From the cell containing the given text, extract its center point as [x, y] coordinate. 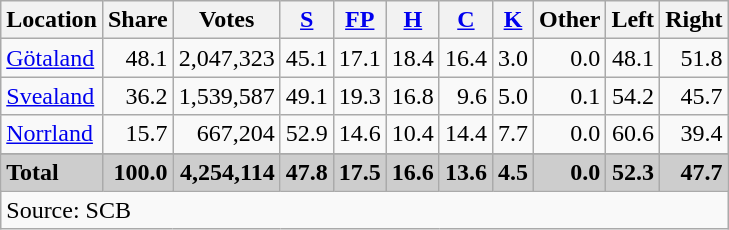
14.6 [360, 134]
18.4 [412, 58]
100.0 [138, 172]
47.7 [694, 172]
Location [52, 20]
45.7 [694, 96]
Left [633, 20]
H [412, 20]
4,254,114 [226, 172]
16.8 [412, 96]
Source: SCB [364, 210]
667,204 [226, 134]
49.1 [306, 96]
10.4 [412, 134]
0.1 [570, 96]
60.6 [633, 134]
13.6 [466, 172]
51.8 [694, 58]
Votes [226, 20]
3.0 [512, 58]
Right [694, 20]
14.4 [466, 134]
54.2 [633, 96]
36.2 [138, 96]
Norrland [52, 134]
16.6 [412, 172]
FP [360, 20]
16.4 [466, 58]
45.1 [306, 58]
7.7 [512, 134]
Other [570, 20]
1,539,587 [226, 96]
Svealand [52, 96]
2,047,323 [226, 58]
5.0 [512, 96]
17.5 [360, 172]
47.8 [306, 172]
4.5 [512, 172]
Total [52, 172]
52.3 [633, 172]
39.4 [694, 134]
9.6 [466, 96]
S [306, 20]
52.9 [306, 134]
K [512, 20]
Share [138, 20]
Götaland [52, 58]
17.1 [360, 58]
19.3 [360, 96]
15.7 [138, 134]
C [466, 20]
